Provide the (X, Y) coordinate of the cell's center where the given text is located.  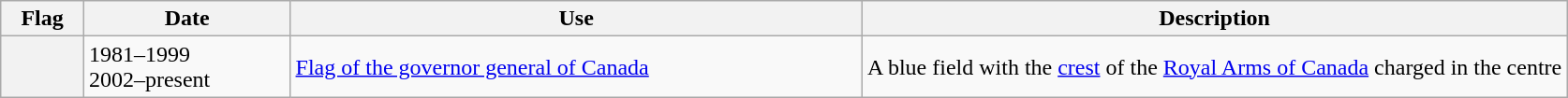
Use (576, 19)
A blue field with the crest of the Royal Arms of Canada charged in the centre (1214, 67)
Flag of the governor general of Canada (576, 67)
Description (1214, 19)
1981–19992002–present (187, 67)
Date (187, 19)
Flag (43, 19)
